Output the (x, y) coordinate of the center of the cell containing the given text.  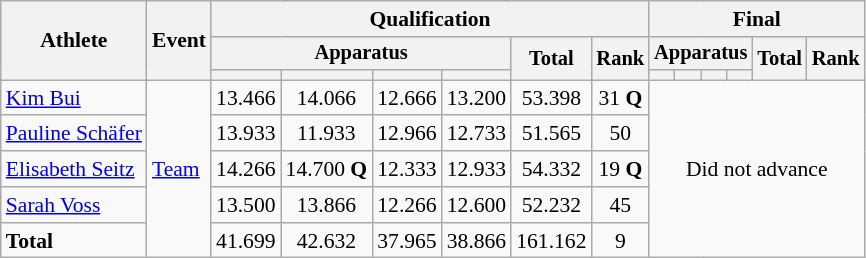
Team (179, 169)
Qualification (430, 19)
14.700 Q (327, 169)
13.500 (246, 205)
31 Q (621, 98)
12.666 (406, 98)
12.266 (406, 205)
12.733 (476, 134)
51.565 (551, 134)
45 (621, 205)
12.600 (476, 205)
19 Q (621, 169)
Final (756, 19)
Pauline Schäfer (74, 134)
Athlete (74, 40)
12.333 (406, 169)
12.966 (406, 134)
13.866 (327, 205)
53.398 (551, 98)
52.232 (551, 205)
13.200 (476, 98)
11.933 (327, 134)
Sarah Voss (74, 205)
14.066 (327, 98)
13.933 (246, 134)
Event (179, 40)
50 (621, 134)
Elisabeth Seitz (74, 169)
Did not advance (756, 169)
12.933 (476, 169)
13.466 (246, 98)
54.332 (551, 169)
Kim Bui (74, 98)
14.266 (246, 169)
